Extract the (x, y) coordinate from the center of the cell holding the provided text.  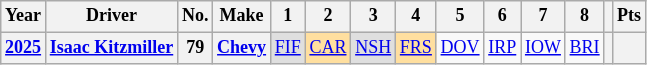
4 (416, 16)
3 (374, 16)
IOW (544, 48)
FIF (288, 48)
DOV (460, 48)
1 (288, 16)
Make (242, 16)
6 (502, 16)
5 (460, 16)
No. (196, 16)
Isaac Kitzmiller (111, 48)
CAR (328, 48)
Driver (111, 16)
BRI (584, 48)
2 (328, 16)
FRS (416, 48)
Pts (630, 16)
8 (584, 16)
Year (24, 16)
7 (544, 16)
Chevy (242, 48)
NSH (374, 48)
2025 (24, 48)
79 (196, 48)
IRP (502, 48)
